From the cell containing the given text, extract its center point as [X, Y] coordinate. 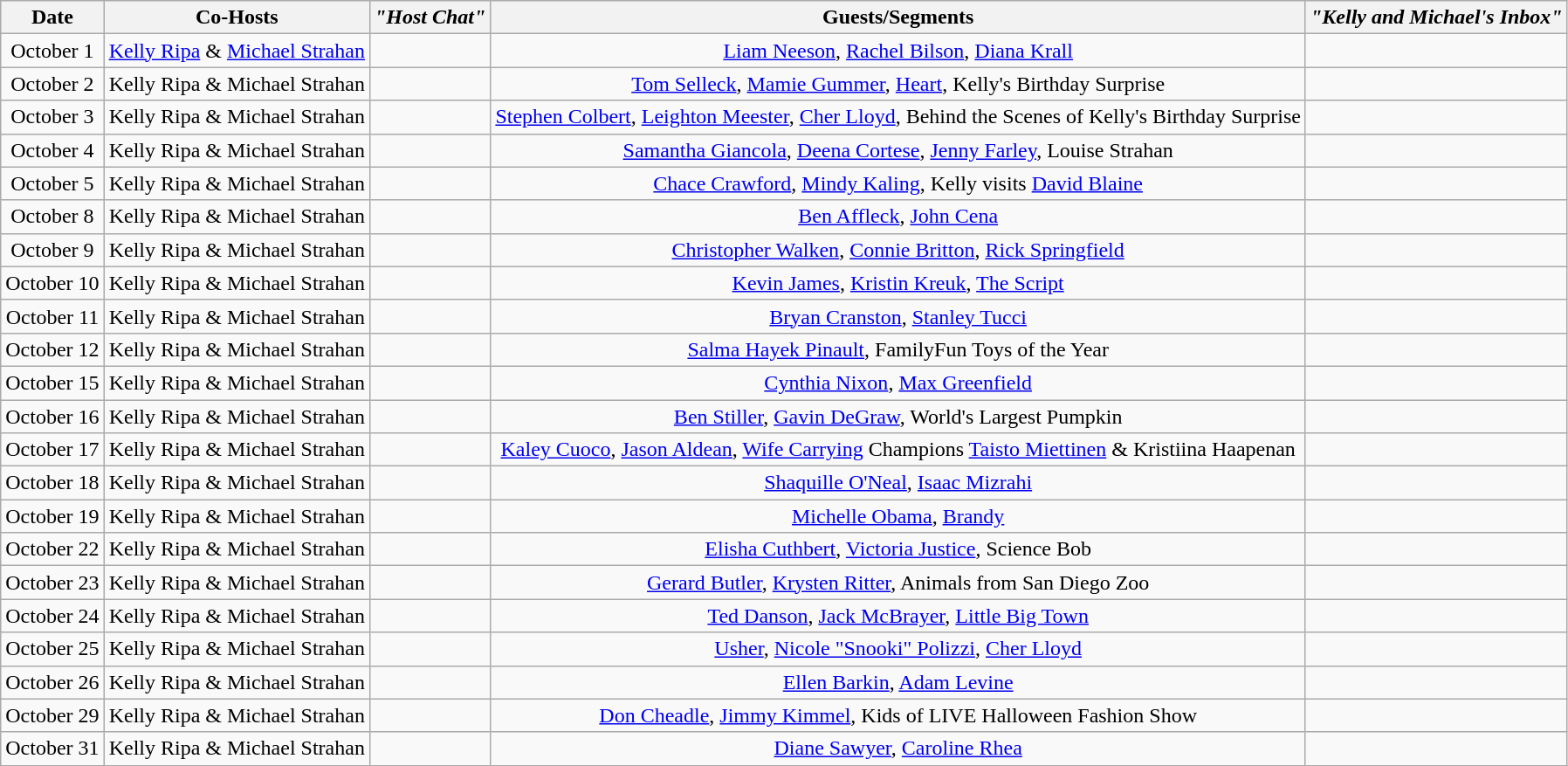
October 2 [52, 84]
Kaley Cuoco, Jason Aldean, Wife Carrying Champions Taisto Miettinen & Kristiina Haapenan [898, 450]
October 4 [52, 150]
Tom Selleck, Mamie Gummer, Heart, Kelly's Birthday Surprise [898, 84]
Elisha Cuthbert, Victoria Justice, Science Bob [898, 549]
Co-Hosts [237, 17]
Ted Danson, Jack McBrayer, Little Big Town [898, 616]
Bryan Cranston, Stanley Tucci [898, 316]
Diane Sawyer, Caroline Rhea [898, 749]
October 16 [52, 417]
Guests/Segments [898, 17]
Cynthia Nixon, Max Greenfield [898, 383]
Gerard Butler, Krysten Ritter, Animals from San Diego Zoo [898, 583]
October 29 [52, 715]
Liam Neeson, Rachel Bilson, Diana Krall [898, 51]
Don Cheadle, Jimmy Kimmel, Kids of LIVE Halloween Fashion Show [898, 715]
Usher, Nicole "Snooki" Polizzi, Cher Lloyd [898, 649]
Shaquille O'Neal, Isaac Mizrahi [898, 483]
Stephen Colbert, Leighton Meester, Cher Lloyd, Behind the Scenes of Kelly's Birthday Surprise [898, 117]
"Host Chat" [430, 17]
October 18 [52, 483]
Ben Affleck, John Cena [898, 217]
October 12 [52, 349]
Date [52, 17]
October 24 [52, 616]
October 9 [52, 250]
Kevin James, Kristin Kreuk, The Script [898, 283]
October 1 [52, 51]
October 17 [52, 450]
Christopher Walken, Connie Britton, Rick Springfield [898, 250]
October 23 [52, 583]
Samantha Giancola, Deena Cortese, Jenny Farley, Louise Strahan [898, 150]
October 11 [52, 316]
October 31 [52, 749]
October 26 [52, 682]
Ben Stiller, Gavin DeGraw, World's Largest Pumpkin [898, 417]
Chace Crawford, Mindy Kaling, Kelly visits David Blaine [898, 183]
"Kelly and Michael's Inbox" [1436, 17]
October 25 [52, 649]
October 10 [52, 283]
October 15 [52, 383]
October 19 [52, 516]
October 3 [52, 117]
October 22 [52, 549]
Ellen Barkin, Adam Levine [898, 682]
October 5 [52, 183]
Salma Hayek Pinault, FamilyFun Toys of the Year [898, 349]
October 8 [52, 217]
Michelle Obama, Brandy [898, 516]
